Scan for the cell matching the given text and deliver its [X, Y] coordinate at center. 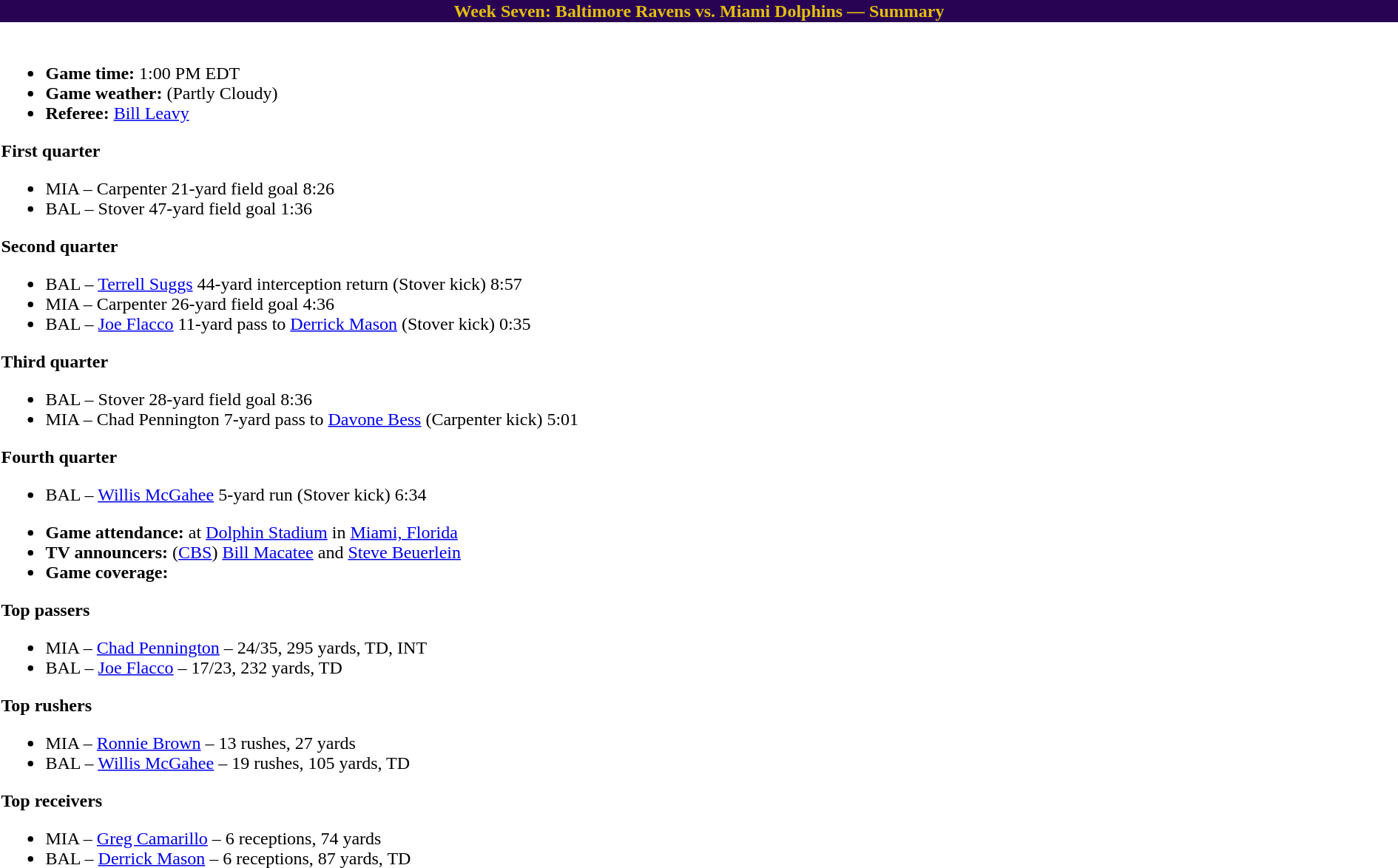
Week Seven: Baltimore Ravens vs. Miami Dolphins — Summary [699, 11]
